Scan for the cell matching the given text and deliver its [x, y] coordinate at center. 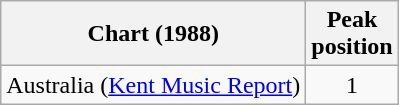
Peakposition [352, 34]
Chart (1988) [154, 34]
Australia (Kent Music Report) [154, 85]
1 [352, 85]
